Identify which cell holds the provided text, then report its (x, y) central coordinate. 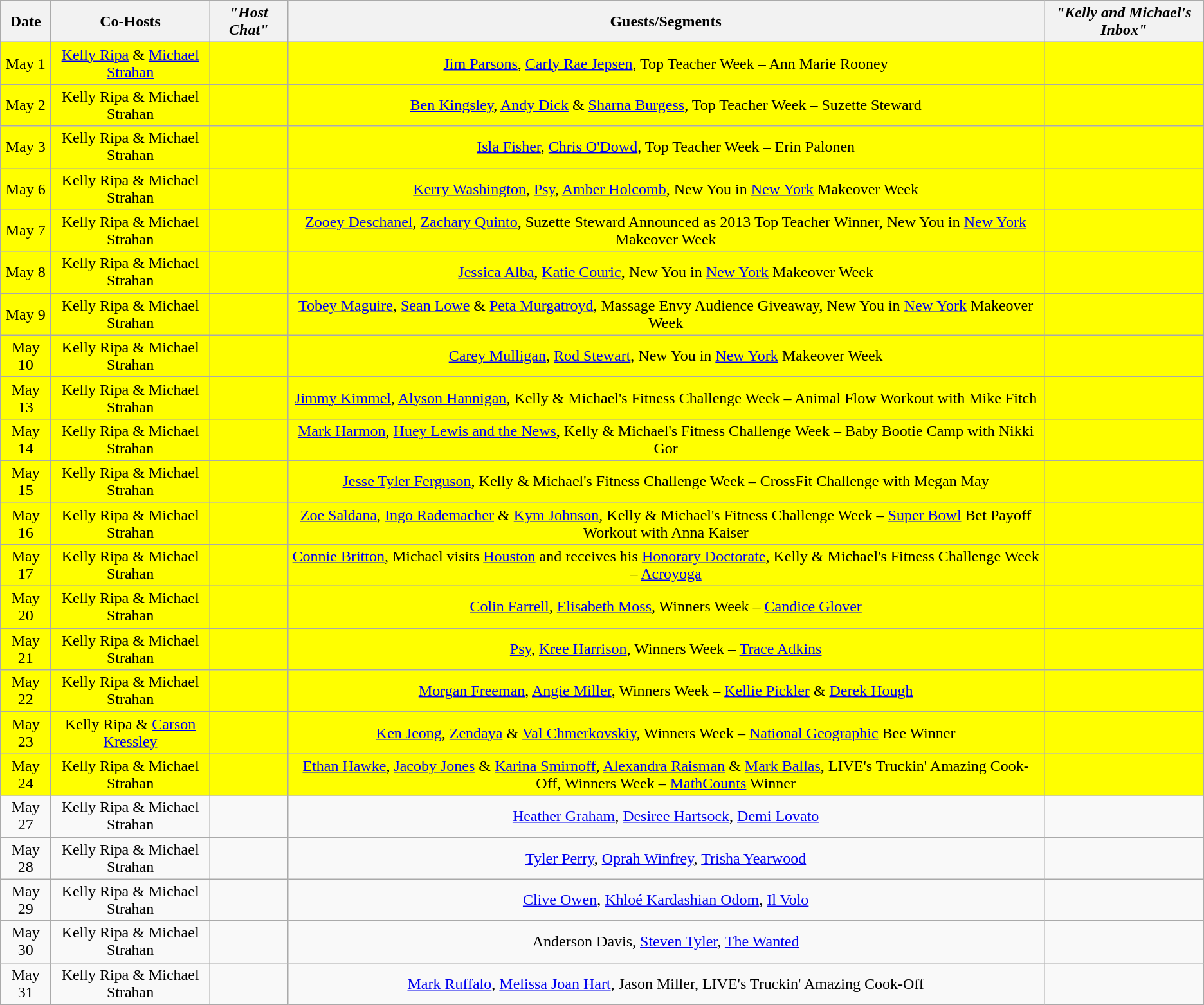
May 24 (26, 774)
Colin Farrell, Elisabeth Moss, Winners Week – Candice Glover (666, 607)
Kerry Washington, Psy, Amber Holcomb, New You in New York Makeover Week (666, 189)
Psy, Kree Harrison, Winners Week – Trace Adkins (666, 649)
Isla Fisher, Chris O'Dowd, Top Teacher Week – Erin Palonen (666, 147)
May 17 (26, 566)
Ben Kingsley, Andy Dick & Sharna Burgess, Top Teacher Week – Suzette Steward (666, 105)
May 15 (26, 481)
May 21 (26, 649)
Ken Jeong, Zendaya & Val Chmerkovskiy, Winners Week – National Geographic Bee Winner (666, 733)
May 28 (26, 858)
Clive Owen, Khloé Kardashian Odom, Il Volo (666, 900)
Carey Mulligan, Rod Stewart, New You in New York Makeover Week (666, 356)
May 7 (26, 230)
Jessica Alba, Katie Couric, New You in New York Makeover Week (666, 273)
May 10 (26, 356)
Morgan Freeman, Angie Miller, Winners Week – Kellie Pickler & Derek Hough (666, 691)
Tyler Perry, Oprah Winfrey, Trisha Yearwood (666, 858)
May 22 (26, 691)
May 16 (26, 523)
Heather Graham, Desiree Hartsock, Demi Lovato (666, 817)
Co-Hosts (131, 22)
May 6 (26, 189)
May 2 (26, 105)
May 9 (26, 314)
Mark Harmon, Huey Lewis and the News, Kelly & Michael's Fitness Challenge Week – Baby Bootie Camp with Nikki Gor (666, 440)
May 1 (26, 63)
Connie Britton, Michael visits Houston and receives his Honorary Doctorate, Kelly & Michael's Fitness Challenge Week – Acroyoga (666, 566)
"Kelly and Michael's Inbox" (1124, 22)
Guests/Segments (666, 22)
May 29 (26, 900)
"Host Chat" (248, 22)
Mark Ruffalo, Melissa Joan Hart, Jason Miller, LIVE's Truckin' Amazing Cook-Off (666, 984)
May 30 (26, 941)
May 27 (26, 817)
May 23 (26, 733)
May 14 (26, 440)
Zoe Saldana, Ingo Rademacher & Kym Johnson, Kelly & Michael's Fitness Challenge Week – Super Bowl Bet Payoff Workout with Anna Kaiser (666, 523)
May 3 (26, 147)
Jesse Tyler Ferguson, Kelly & Michael's Fitness Challenge Week – CrossFit Challenge with Megan May (666, 481)
Tobey Maguire, Sean Lowe & Peta Murgatroyd, Massage Envy Audience Giveaway, New You in New York Makeover Week (666, 314)
Zooey Deschanel, Zachary Quinto, Suzette Steward Announced as 2013 Top Teacher Winner, New You in New York Makeover Week (666, 230)
Anderson Davis, Steven Tyler, The Wanted (666, 941)
Ethan Hawke, Jacoby Jones & Karina Smirnoff, Alexandra Raisman & Mark Ballas, LIVE's Truckin' Amazing Cook-Off, Winners Week – MathCounts Winner (666, 774)
May 31 (26, 984)
Date (26, 22)
Jim Parsons, Carly Rae Jepsen, Top Teacher Week – Ann Marie Rooney (666, 63)
May 13 (26, 397)
Kelly Ripa & Carson Kressley (131, 733)
May 8 (26, 273)
May 20 (26, 607)
Jimmy Kimmel, Alyson Hannigan, Kelly & Michael's Fitness Challenge Week – Animal Flow Workout with Mike Fitch (666, 397)
